Output the (x, y) coordinate of the center of the cell containing the given text.  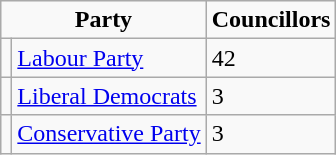
Conservative Party (109, 134)
Labour Party (109, 58)
Councillors (271, 20)
42 (271, 58)
Party (104, 20)
Liberal Democrats (109, 96)
